Locate the cell with the specified text and output its (X, Y) center coordinate. 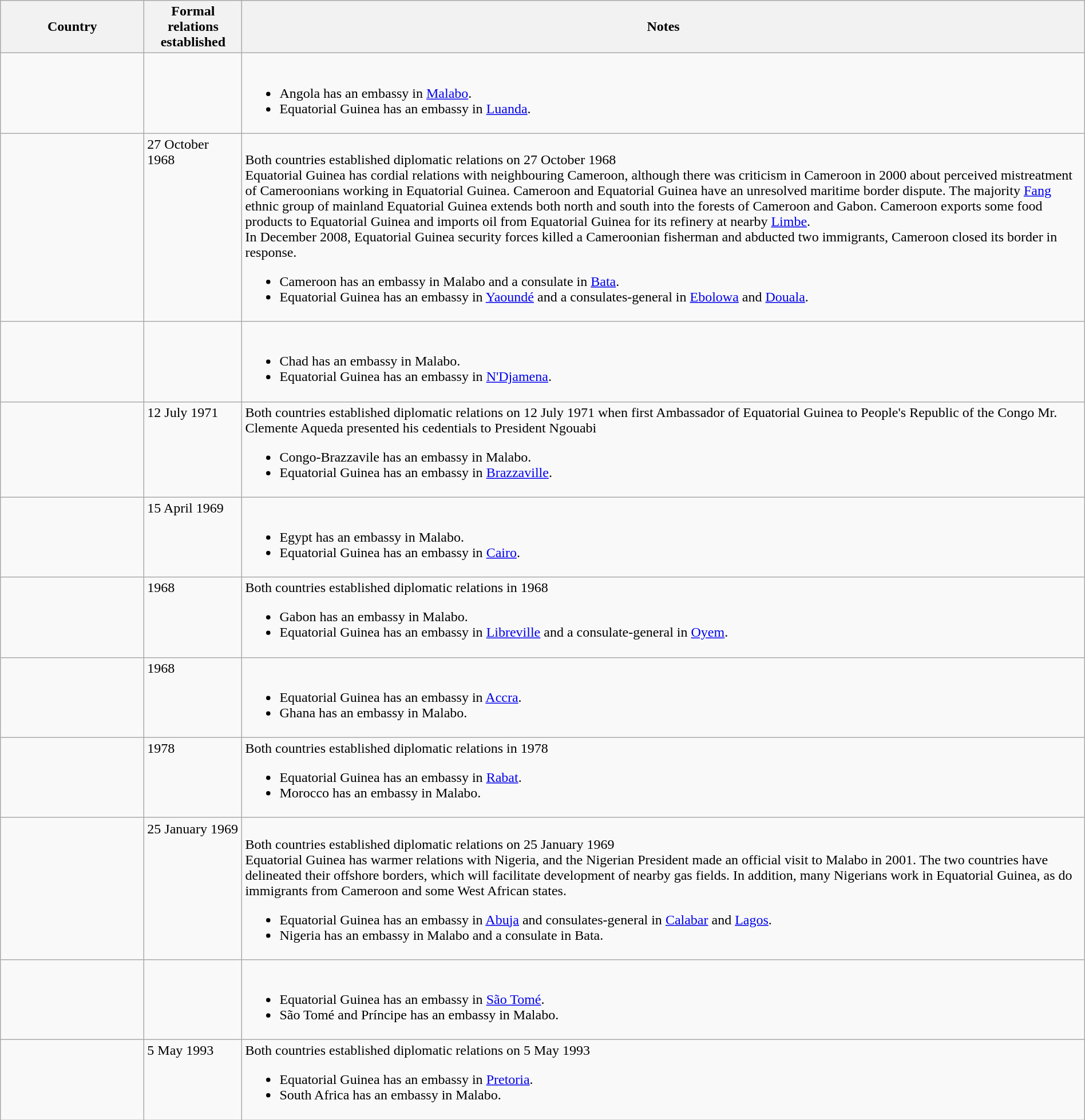
Formal relations established (193, 27)
5 May 1993 (193, 1079)
Equatorial Guinea has an embassy in Accra.Ghana has an embassy in Malabo. (663, 697)
Both countries established diplomatic relations in 1978Equatorial Guinea has an embassy in Rabat.Morocco has an embassy in Malabo. (663, 777)
Equatorial Guinea has an embassy in São Tomé.São Tomé and Príncipe has an embassy in Malabo. (663, 999)
Chad has an embassy in Malabo.Equatorial Guinea has an embassy in N'Djamena. (663, 362)
Notes (663, 27)
25 January 1969 (193, 888)
1978 (193, 777)
Angola has an embassy in Malabo.Equatorial Guinea has an embassy in Luanda. (663, 93)
12 July 1971 (193, 450)
15 April 1969 (193, 537)
Both countries established diplomatic relations on 5 May 1993Equatorial Guinea has an embassy in Pretoria.South Africa has an embassy in Malabo. (663, 1079)
27 October 1968 (193, 228)
Egypt has an embassy in Malabo.Equatorial Guinea has an embassy in Cairo. (663, 537)
Country (72, 27)
